Locate the cell with the specified text and output its [x, y] center coordinate. 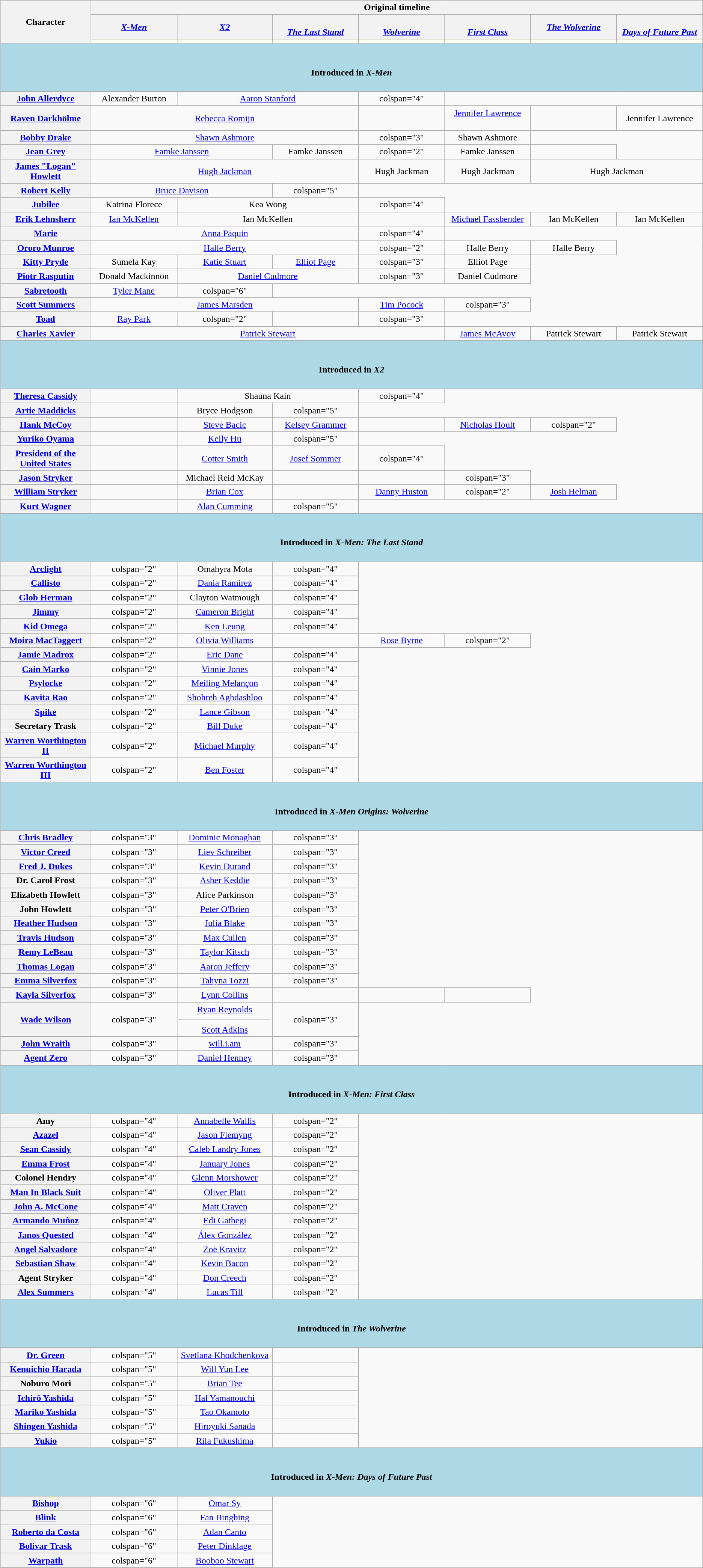
The Last Stand [315, 27]
Bruce Davison [182, 190]
Edi Gathegi [225, 1221]
Warren Worthington II [46, 746]
Ryan ReynoldsScott Adkins [225, 1019]
Introduced in X-Men: The Last Stand [351, 538]
Noburo Mori [46, 1383]
Armando Muñoz [46, 1221]
Oliver Platt [225, 1192]
Cotter Smith [225, 458]
John A. McCone [46, 1206]
Ororo Munroe [46, 247]
Hal Yamanouchi [225, 1398]
Julia Blake [225, 923]
Travis Hudson [46, 938]
Alan Cumming [225, 506]
Kevin Durand [225, 866]
First Class [487, 27]
Spike [46, 712]
Secretary Trask [46, 726]
Lynn Collins [225, 995]
Ben Foster [225, 770]
Josh Helman [574, 492]
Ken Leung [225, 626]
Warpath [46, 1560]
Yukio [46, 1441]
Angel Salvadore [46, 1249]
Janos Quested [46, 1235]
Emma Silverfox [46, 980]
Moira MacTaggert [46, 640]
Azazel [46, 1135]
Will Yun Lee [225, 1369]
Dominic Monaghan [225, 838]
Agent Zero [46, 1058]
Dr. Carol Frost [46, 880]
Fred J. Dukes [46, 866]
Donald Mackinnon [134, 276]
Marie [46, 233]
Taylor Kitsch [225, 952]
Wolverine [402, 27]
Erik Lehnsherr [46, 219]
Max Cullen [225, 938]
Sumela Kay [134, 262]
Mariko Yashida [46, 1412]
Anna Paquin [225, 233]
Nicholas Hoult [487, 425]
Lucas Till [225, 1292]
Dania Ramirez [225, 583]
Rebecca Romijn [225, 118]
Shingen Yashida [46, 1426]
Josef Sommer [315, 458]
Matt Craven [225, 1206]
Artie Maddicks [46, 410]
Raven Darkhölme [46, 118]
Bishop [46, 1503]
Peter O'Brien [225, 909]
James McAvoy [487, 333]
Introduced in X2 [351, 365]
Colonel Hendry [46, 1178]
Cameron Bright [225, 612]
Glenn Morshower [225, 1178]
Alex Summers [46, 1292]
John Wraith [46, 1044]
Kelly Hu [225, 439]
Introduced in X-Men: Days of Future Past [351, 1472]
Rose Byrne [402, 640]
Kelsey Grammer [315, 425]
Tyler Mane [134, 291]
John Howlett [46, 909]
Hank McCoy [46, 425]
X2 [225, 27]
X-Men [134, 27]
Charles Xavier [46, 333]
Robert Kelly [46, 190]
Days of Future Past [659, 27]
Lance Gibson [225, 712]
Kitty Pryde [46, 262]
Rila Fukushima [225, 1441]
Emma Frost [46, 1164]
Clayton Watmough [225, 597]
Jamie Madrox [46, 654]
Don Creech [225, 1278]
President of the United States [46, 458]
Sabretooth [46, 291]
Shauna Kain [268, 396]
Omahyra Mota [225, 569]
Glob Herman [46, 597]
Jason Flemyng [225, 1135]
Man In Black Suit [46, 1192]
Psylocke [46, 683]
Elizabeth Howlett [46, 895]
Bobby Drake [46, 137]
Aaron Stanford [268, 99]
Liev Schreiber [225, 852]
Steve Bacic [225, 425]
Blink [46, 1518]
Meiling Melançon [225, 683]
Bill Duke [225, 726]
Svetlana Khodchenkova [225, 1355]
Character [46, 22]
Introduced in X-Men Origins: Wolverine [351, 807]
Jubilee [46, 205]
Michael Fassbender [487, 219]
Ichirō Yashida [46, 1398]
Chris Bradley [46, 838]
Daniel Henney [225, 1058]
James "Logan" Howlett [46, 171]
Arclight [46, 569]
Aaron Jeffery [225, 966]
Kavita Rao [46, 698]
Eric Dane [225, 654]
Heather Hudson [46, 923]
Jimmy [46, 612]
Katrina Florece [134, 205]
Piotr Rasputin [46, 276]
Kurt Wagner [46, 506]
Fan Bingbing [225, 1518]
John Allerdyce [46, 99]
Shohreh Aghdashloo [225, 698]
Brian Tee [225, 1383]
Victor Creed [46, 852]
Yuriko Oyama [46, 439]
Original timeline [397, 8]
Asher Keddie [225, 880]
Wade Wilson [46, 1019]
Annabelle Wallis [225, 1121]
Dr. Green [46, 1355]
Caleb Landry Jones [225, 1149]
Sean Cassidy [46, 1149]
Kea Wong [268, 205]
Introduced in X-Men: First Class [351, 1090]
Bolivar Trask [46, 1546]
Ray Park [134, 319]
Tahyna Tozzi [225, 980]
Kid Omega [46, 626]
Booboo Stewart [225, 1560]
Jason Stryker [46, 478]
Álex González [225, 1235]
Callisto [46, 583]
Introduced in X-Men [351, 68]
Thomas Logan [46, 966]
Zoë Kravitz [225, 1249]
Kenuichio Harada [46, 1369]
James Marsden [225, 305]
Amy [46, 1121]
Michael Reid McKay [225, 478]
Danny Huston [402, 492]
Alexander Burton [134, 99]
Agent Stryker [46, 1278]
Cain Marko [46, 669]
Peter Dinklage [225, 1546]
Scott Summers [46, 305]
Sebastian Shaw [46, 1263]
Bryce Hodgson [225, 410]
Omar Sy [225, 1503]
Kevin Bacon [225, 1263]
Warren Worthington III [46, 770]
will.i.am [225, 1044]
Katie Stuart [225, 262]
Tim Pocock [402, 305]
Olivia Williams [225, 640]
Introduced in The Wolverine [351, 1323]
Tao Okamoto [225, 1412]
Brian Cox [225, 492]
Kayla Silverfox [46, 995]
Theresa Cassidy [46, 396]
Alice Parkinson [225, 895]
Vinnie Jones [225, 669]
Jean Grey [46, 152]
Hiroyuki Sanada [225, 1426]
The Wolverine [574, 27]
William Stryker [46, 492]
Remy LeBeau [46, 952]
Michael Murphy [225, 746]
Toad [46, 319]
Adan Canto [225, 1532]
Roberto da Costa [46, 1532]
January Jones [225, 1164]
